Determine the (x, y) coordinate at the center of the cell enclosing the given text.  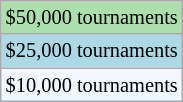
$10,000 tournaments (92, 85)
$25,000 tournaments (92, 51)
$50,000 tournaments (92, 17)
